Provide the [X, Y] coordinate of the cell's center where the given text is located.  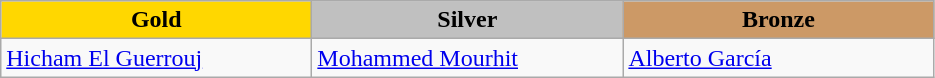
Silver [468, 20]
Bronze [778, 20]
Alberto García [778, 58]
Mohammed Mourhit [468, 58]
Hicham El Guerrouj [156, 58]
Gold [156, 20]
